Identify which cell holds the provided text, then report its [X, Y] central coordinate. 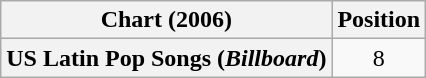
Chart (2006) [166, 20]
8 [379, 58]
US Latin Pop Songs (Billboard) [166, 58]
Position [379, 20]
